Locate the cell with the specified text and output its (x, y) center coordinate. 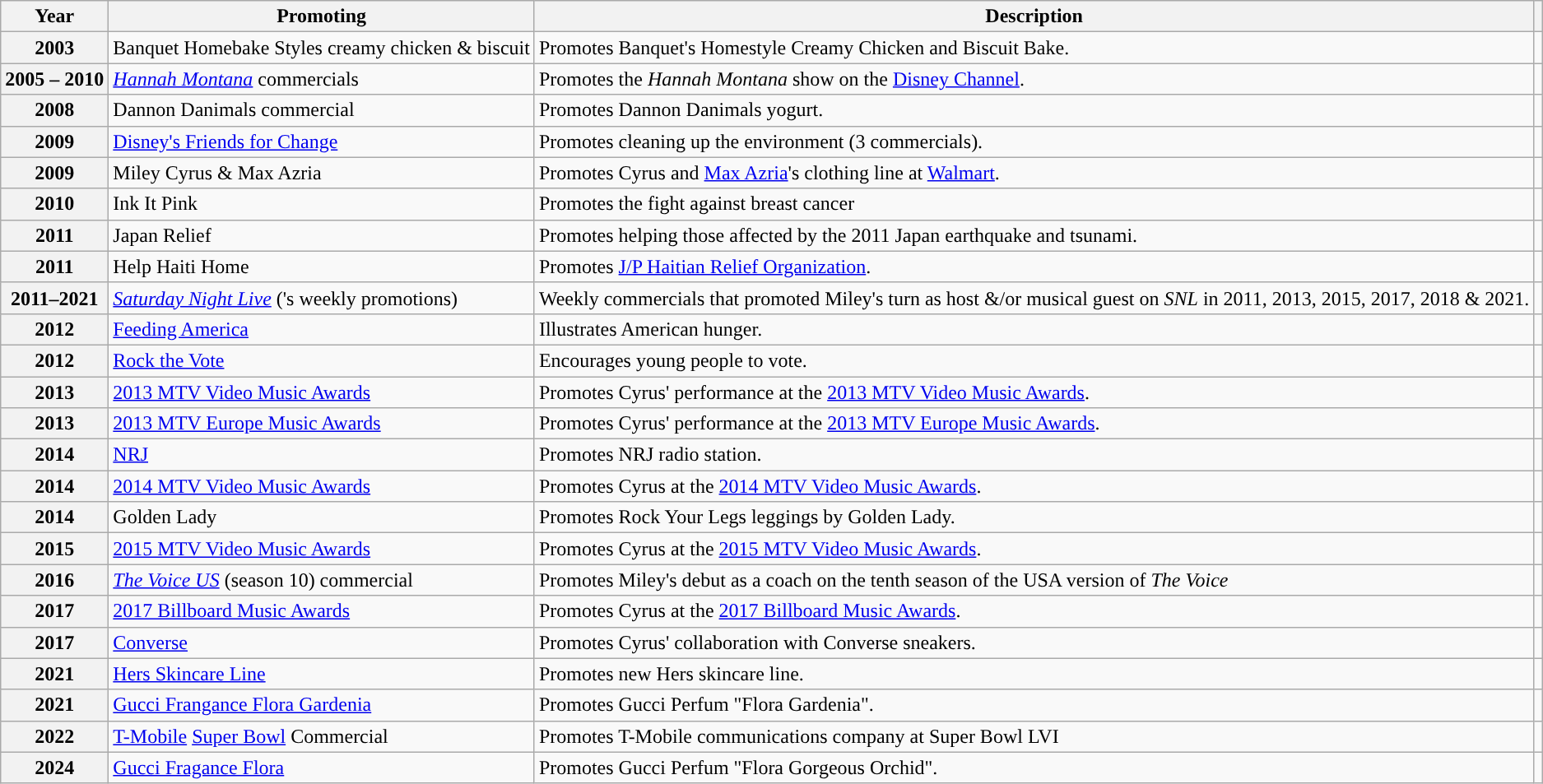
2003 (54, 48)
Promotes Dannon Danimals yogurt. (1034, 110)
Promotes Rock Your Legs leggings by Golden Lady. (1034, 517)
Promotes Cyrus' performance at the 2013 MTV Europe Music Awards. (1034, 424)
Promotes T-Mobile communications company at Super Bowl LVI (1034, 736)
Saturday Night Live ('s weekly promotions) (322, 298)
Gucci Fragance Flora (322, 768)
2022 (54, 736)
Banquet Homebake Styles creamy chicken & biscuit (322, 48)
Promoting (322, 16)
The Voice US (season 10) commercial (322, 580)
2005 – 2010 (54, 79)
NRJ (322, 455)
Promotes new Hers skincare line. (1034, 674)
Hannah Montana commercials (322, 79)
Promotes J/P Haitian Relief Organization. (1034, 267)
Promotes the fight against breast cancer (1034, 204)
Disney's Friends for Change (322, 141)
2011–2021 (54, 298)
Promotes Cyrus' performance at the 2013 MTV Video Music Awards. (1034, 392)
Promotes Cyrus and Max Azria's clothing line at Walmart. (1034, 173)
2013 MTV Video Music Awards (322, 392)
Hers Skincare Line (322, 674)
T-Mobile Super Bowl Commercial (322, 736)
Illustrates American hunger. (1034, 329)
Encourages young people to vote. (1034, 360)
Promotes Cyrus at the 2014 MTV Video Music Awards. (1034, 486)
Converse (322, 643)
2024 (54, 768)
Help Haiti Home (322, 267)
Promotes cleaning up the environment (3 commercials). (1034, 141)
Promotes NRJ radio station. (1034, 455)
2013 MTV Europe Music Awards (322, 424)
Promotes the Hannah Montana show on the Disney Channel. (1034, 79)
Feeding America (322, 329)
2008 (54, 110)
Promotes Gucci Perfum "Flora Gardenia". (1034, 705)
Japan Relief (322, 235)
Description (1034, 16)
Golden Lady (322, 517)
Miley Cyrus & Max Azria (322, 173)
Ink It Pink (322, 204)
Promotes Cyrus at the 2015 MTV Video Music Awards. (1034, 549)
Rock the Vote (322, 360)
Promotes Gucci Perfum "Flora Gorgeous Orchid". (1034, 768)
2015 MTV Video Music Awards (322, 549)
Promotes Banquet's Homestyle Creamy Chicken and Biscuit Bake. (1034, 48)
Promotes helping those affected by the 2011 Japan earthquake and tsunami. (1034, 235)
Promotes Cyrus at the 2017 Billboard Music Awards. (1034, 611)
Weekly commercials that promoted Miley's turn as host &/or musical guest on SNL in 2011, 2013, 2015, 2017, 2018 & 2021. (1034, 298)
2010 (54, 204)
Promotes Cyrus' collaboration with Converse sneakers. (1034, 643)
Gucci Frangance Flora Gardenia (322, 705)
2014 MTV Video Music Awards (322, 486)
Year (54, 16)
2016 (54, 580)
2015 (54, 549)
Promotes Miley's debut as a coach on the tenth season of the USA version of The Voice (1034, 580)
2017 Billboard Music Awards (322, 611)
Dannon Danimals commercial (322, 110)
